Identify which cell holds the provided text, then report its [X, Y] central coordinate. 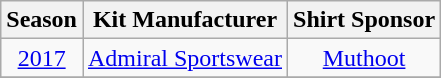
Shirt Sponsor [364, 20]
Muthoot [364, 58]
Kit Manufacturer [184, 20]
Season [42, 20]
2017 [42, 58]
Admiral Sportswear [184, 58]
